Locate the cell with the specified text and output its (X, Y) center coordinate. 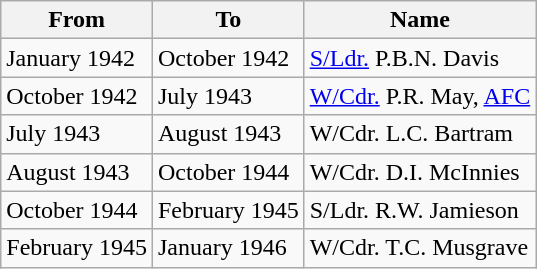
From (77, 20)
S/Ldr. R.W. Jamieson (420, 210)
S/Ldr. P.B.N. Davis (420, 58)
January 1946 (228, 248)
January 1942 (77, 58)
W/Cdr. D.I. McInnies (420, 172)
Name (420, 20)
W/Cdr. L.C. Bartram (420, 134)
W/Cdr. T.C. Musgrave (420, 248)
W/Cdr. P.R. May, AFC (420, 96)
To (228, 20)
